Detect which cell encompasses the target text, then output its (x, y) center coordinate. 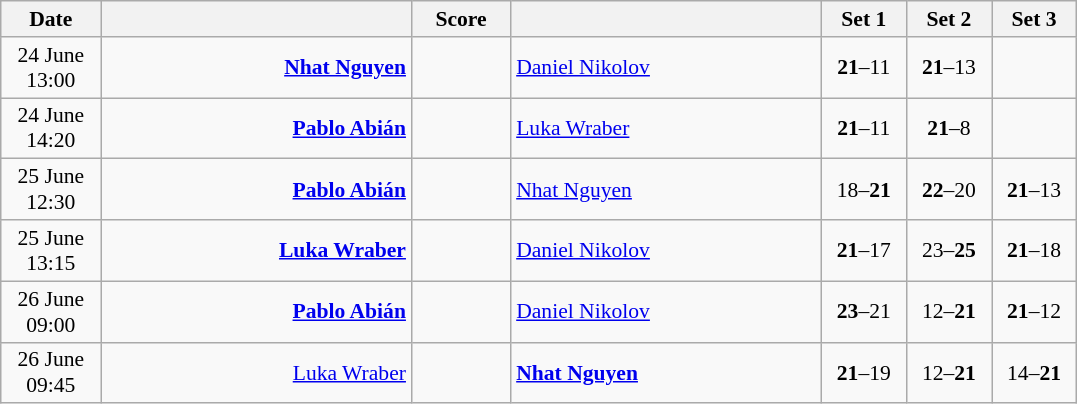
21–17 (864, 250)
24 June14:20 (51, 128)
26 June09:00 (51, 312)
22–20 (948, 190)
21–8 (948, 128)
25 June12:30 (51, 190)
21–12 (1034, 312)
Date (51, 19)
Score (461, 19)
Set 3 (1034, 19)
24 June13:00 (51, 68)
Set 2 (948, 19)
25 June13:15 (51, 250)
26 June09:45 (51, 372)
23–25 (948, 250)
21–18 (1034, 250)
18–21 (864, 190)
21–19 (864, 372)
14–21 (1034, 372)
Set 1 (864, 19)
23–21 (864, 312)
